Output the (X, Y) coordinate of the center of the cell containing the given text.  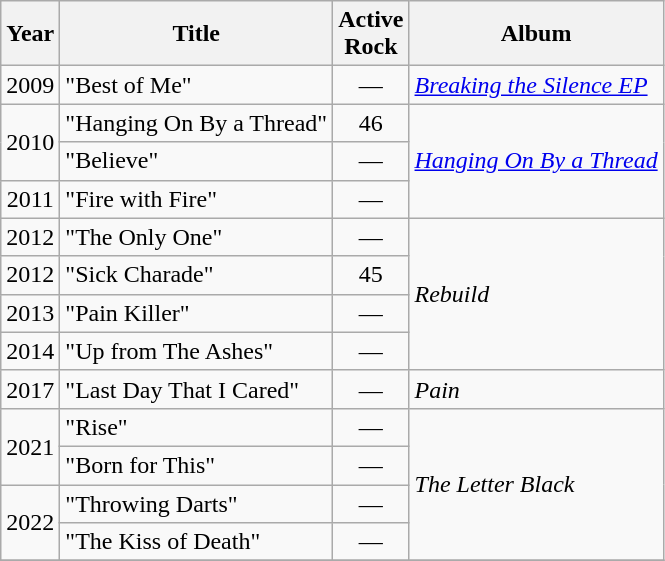
"Believe" (196, 161)
"Pain Killer" (196, 313)
"Hanging On By a Thread" (196, 123)
2010 (30, 142)
"Last Day That I Cared" (196, 389)
2017 (30, 389)
2011 (30, 199)
"Best of Me" (196, 85)
"Throwing Darts" (196, 503)
The Letter Black (536, 484)
2022 (30, 522)
Title (196, 34)
2013 (30, 313)
"Born for This" (196, 465)
45 (371, 275)
Rebuild (536, 294)
"The Only One" (196, 237)
ActiveRock (371, 34)
"Fire with Fire" (196, 199)
Hanging On By a Thread (536, 161)
Year (30, 34)
Breaking the Silence EP (536, 85)
Album (536, 34)
Pain (536, 389)
2014 (30, 351)
46 (371, 123)
2009 (30, 85)
"Up from The Ashes" (196, 351)
"Sick Charade" (196, 275)
"The Kiss of Death" (196, 542)
2021 (30, 446)
"Rise" (196, 427)
